Detect which cell encompasses the target text, then output its (X, Y) center coordinate. 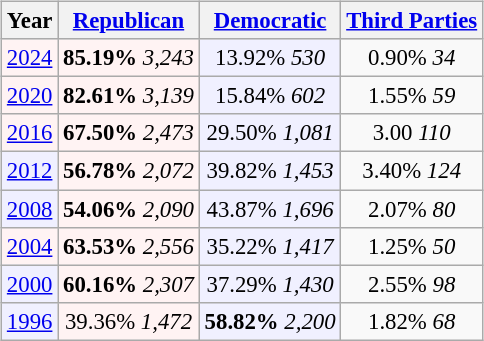
Democratic (270, 21)
1.82% 68 (412, 321)
67.50% 2,473 (129, 133)
15.84% 602 (270, 96)
3.00 110 (412, 133)
Republican (129, 21)
Third Parties (412, 21)
2.07% 80 (412, 209)
2004 (30, 246)
56.78% 2,072 (129, 171)
2012 (30, 171)
2016 (30, 133)
Year (30, 21)
63.53% 2,556 (129, 246)
3.40% 124 (412, 171)
43.87% 1,696 (270, 209)
2020 (30, 96)
82.61% 3,139 (129, 96)
60.16% 2,307 (129, 284)
54.06% 2,090 (129, 209)
2024 (30, 58)
29.50% 1,081 (270, 133)
39.82% 1,453 (270, 171)
85.19% 3,243 (129, 58)
1.55% 59 (412, 96)
2.55% 98 (412, 284)
37.29% 1,430 (270, 284)
2000 (30, 284)
0.90% 34 (412, 58)
39.36% 1,472 (129, 321)
2008 (30, 209)
13.92% 530 (270, 58)
35.22% 1,417 (270, 246)
58.82% 2,200 (270, 321)
1996 (30, 321)
1.25% 50 (412, 246)
